Pinpoint the cell where the given text exists, returning its (X, Y) midpoint coordinate. 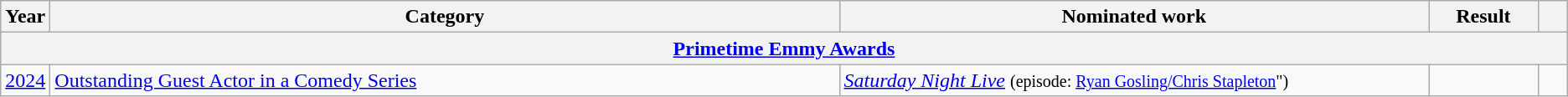
Saturday Night Live (episode: Ryan Gosling/Chris Stapleton") (1134, 80)
Result (1484, 17)
Category (445, 17)
Outstanding Guest Actor in a Comedy Series (445, 80)
Year (25, 17)
2024 (25, 80)
Nominated work (1134, 17)
Primetime Emmy Awards (784, 48)
